Scan for the cell matching the given text and deliver its (X, Y) coordinate at center. 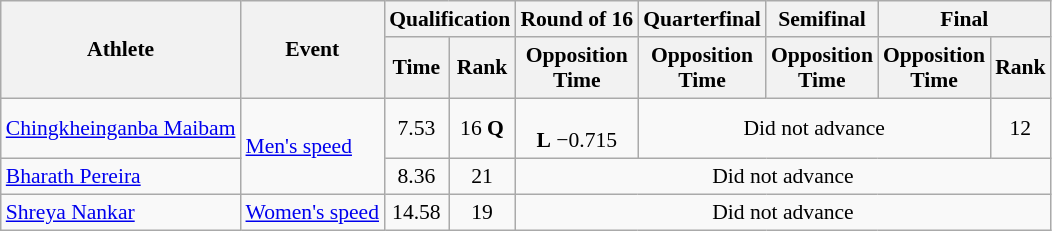
Athlete (121, 50)
Women's speed (312, 213)
Qualification (450, 19)
Chingkheinganba Maibam (121, 128)
Men's speed (312, 146)
16 Q (482, 128)
Shreya Nankar (121, 213)
19 (482, 213)
Final (964, 19)
Time (416, 68)
7.53 (416, 128)
14.58 (416, 213)
Round of 16 (576, 19)
Quarterfinal (702, 19)
Bharath Pereira (121, 177)
Event (312, 50)
8.36 (416, 177)
Semifinal (822, 19)
12 (1020, 128)
21 (482, 177)
L −0.715 (576, 128)
